Identify which cell holds the provided text, then report its [X, Y] central coordinate. 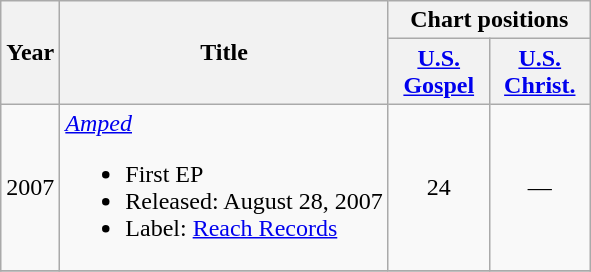
U.S. Christ. [540, 72]
— [540, 188]
Chart positions [489, 20]
Title [224, 52]
AmpedFirst EPReleased: August 28, 2007Label: Reach Records [224, 188]
2007 [30, 188]
24 [438, 188]
Year [30, 52]
U.S. Gospel [438, 72]
